Capture the cell that displays the provided text and extract its [X, Y] central coordinate. 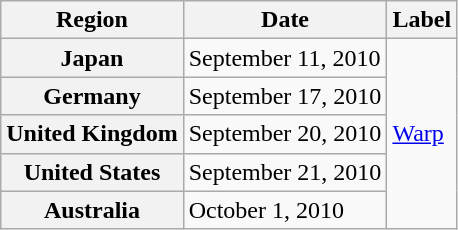
Warp [422, 134]
United Kingdom [92, 134]
Region [92, 20]
Australia [92, 210]
September 21, 2010 [285, 172]
Germany [92, 96]
Japan [92, 58]
Label [422, 20]
United States [92, 172]
September 20, 2010 [285, 134]
September 11, 2010 [285, 58]
September 17, 2010 [285, 96]
Date [285, 20]
October 1, 2010 [285, 210]
